Capture the cell that displays the provided text and extract its (x, y) central coordinate. 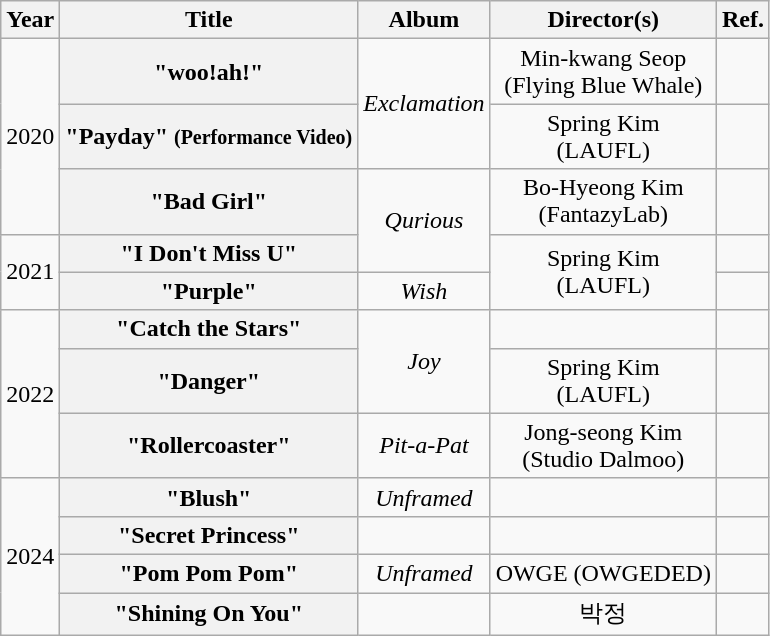
"Catch the Stars" (209, 329)
박정 (603, 614)
Year (30, 20)
"I Don't Miss U" (209, 253)
Joy (424, 362)
Wish (424, 291)
"Rollercoaster" (209, 446)
"Purple" (209, 291)
2021 (30, 272)
"Blush" (209, 497)
"Secret Princess" (209, 535)
2020 (30, 136)
Ref. (742, 20)
2022 (30, 394)
Min-kwang Seop(Flying Blue Whale) (603, 72)
Album (424, 20)
"Bad Girl" (209, 202)
Bo-Hyeong Kim(FantazyLab) (603, 202)
"Danger" (209, 380)
Pit-a-Pat (424, 446)
Exclamation (424, 104)
"Pom Pom Pom" (209, 573)
Jong-seong Kim(Studio Dalmoo) (603, 446)
OWGE (OWGEDED) (603, 573)
Title (209, 20)
"Shining On You" (209, 614)
2024 (30, 556)
"Payday" (Performance Video) (209, 136)
Director(s) (603, 20)
Qurious (424, 220)
"woo!ah!" (209, 72)
